Scan for the cell matching the given text and deliver its (X, Y) coordinate at center. 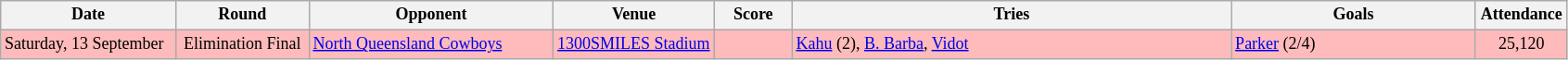
Goals (1354, 15)
Venue (634, 15)
Score (753, 15)
Parker (2/4) (1354, 44)
Round (242, 15)
Tries (1012, 15)
Date (89, 15)
Opponent (431, 15)
North Queensland Cowboys (431, 44)
25,120 (1521, 44)
Kahu (2), B. Barba, Vidot (1012, 44)
1300SMILES Stadium (634, 44)
Elimination Final (242, 44)
Saturday, 13 September (89, 44)
Attendance (1521, 15)
